Pinpoint the cell where the given text exists, returning its [x, y] midpoint coordinate. 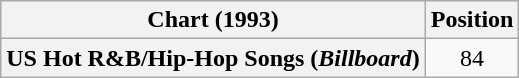
Position [472, 20]
US Hot R&B/Hip-Hop Songs (Billboard) [213, 58]
84 [472, 58]
Chart (1993) [213, 20]
